Return the [X, Y] coordinate for the center point of the cell that contains the specified text.  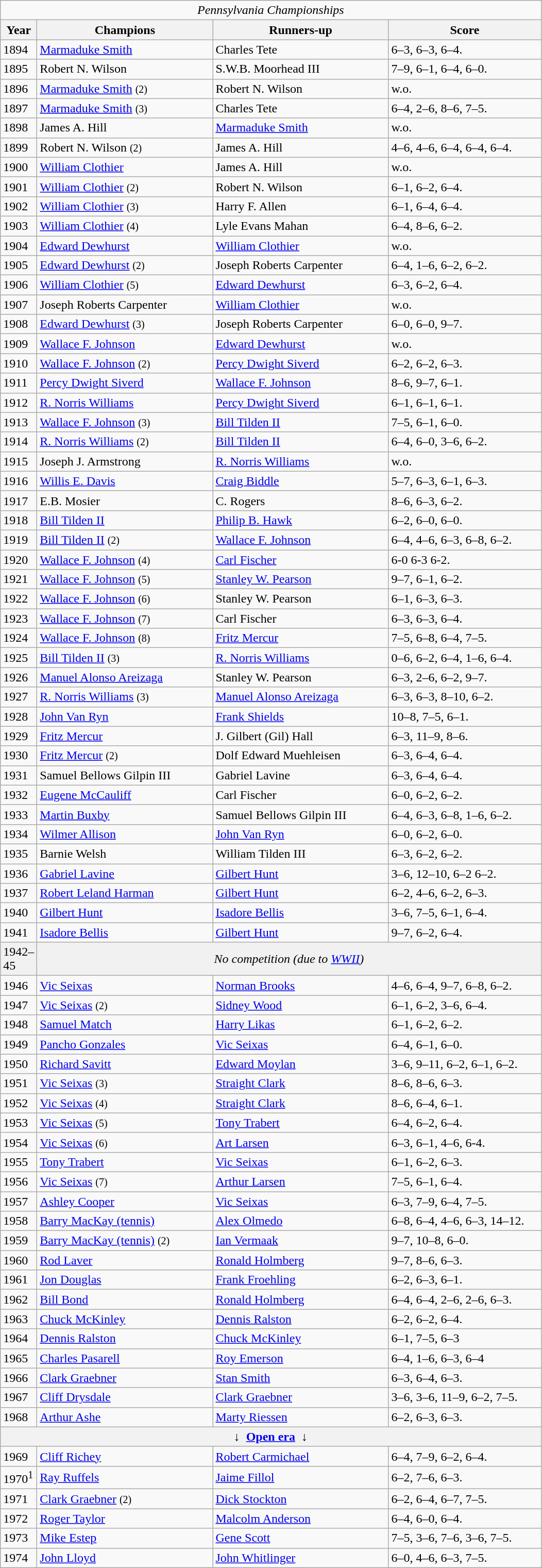
6–2, 4–6, 6–2, 6–3. [465, 893]
Ian Vermaak [301, 1241]
6–0, 6–0, 9–7. [465, 324]
1947 [19, 1005]
1900 [19, 167]
6–4, 6–3, 6–8, 1–6, 6–2. [465, 814]
1898 [19, 128]
Harry Likas [301, 1025]
Dick Stockton [301, 1499]
E.B. Mosier [125, 501]
1935 [19, 854]
6–3, 7–9, 6–4, 7–5. [465, 1202]
Dolf Edward Muehleisen [301, 756]
1960 [19, 1260]
Frank Shields [301, 716]
Jaime Fillol [301, 1477]
8–6, 9–7, 6–1. [465, 383]
1955 [19, 1162]
Ray Ruffels [125, 1477]
6–4, 2–6, 8–6, 7–5. [465, 108]
1951 [19, 1083]
6–0, 6–2, 6–2. [465, 795]
6–4, 1–6, 6–2, 6–2. [465, 265]
6–3, 2–6, 6–2, 9–7. [465, 677]
7–5, 3–6, 7–6, 3–6, 7–5. [465, 1538]
1967 [19, 1397]
Pennsylvania Championships [271, 10]
1928 [19, 716]
Year [19, 30]
1953 [19, 1123]
7–5, 6–1, 6–0. [465, 422]
3–6, 7–5, 6–1, 6–4. [465, 913]
1956 [19, 1181]
William Clothier (2) [125, 187]
Vic Seixas (4) [125, 1103]
Charles Pasarell [125, 1358]
Arthur Larsen [301, 1181]
6–2, 6–3, 6–3. [465, 1417]
1899 [19, 147]
No competition (due to WWII) [289, 959]
1902 [19, 206]
Eugene McCauliff [125, 795]
6–4, 7–9, 6–2, 6–4. [465, 1456]
1930 [19, 756]
Marmaduke Smith (3) [125, 108]
1920 [19, 559]
Wallace F. Johnson (7) [125, 619]
1924 [19, 638]
Runners-up [301, 30]
1940 [19, 913]
1908 [19, 324]
1921 [19, 579]
S.W.B. Moorhead III [301, 69]
6–3, 6–3, 8–10, 6–2. [465, 697]
6–1, 6–2, 6–2. [465, 1025]
Vic Seixas (6) [125, 1142]
1934 [19, 834]
Roy Emerson [301, 1358]
9–7, 6–2, 6–4. [465, 932]
Rod Laver [125, 1260]
6–3, 6–2, 6–2. [465, 854]
Edward Moylan [301, 1064]
1936 [19, 874]
Stan Smith [301, 1378]
Cliff Drysdale [125, 1397]
9–7, 6–1, 6–2. [465, 579]
Pancho Gonzales [125, 1044]
6–4, 4–6, 6–3, 6–8, 6–2. [465, 540]
↓ Open era ↓ [271, 1437]
1896 [19, 89]
9–7, 10–8, 6–0. [465, 1241]
4–6, 6–4, 9–7, 6–8, 6–2. [465, 986]
6–0, 6–2, 6–0. [465, 834]
Edward Dewhurst (2) [125, 265]
Wallace F. Johnson (8) [125, 638]
1910 [19, 363]
Vic Seixas (5) [125, 1123]
Bill Tilden II (2) [125, 540]
6–2, 6–3, 6–1. [465, 1280]
1959 [19, 1241]
1894 [19, 49]
6–4, 6–0, 6–4. [465, 1519]
6–3, 6–2, 6–4. [465, 285]
6–1, 6–2, 6–4. [465, 187]
1949 [19, 1044]
Marty Riessen [301, 1417]
1942–45 [19, 959]
3–6, 12–10, 6–2 6–2. [465, 874]
1897 [19, 108]
6–0, 4–6, 6–3, 7–5. [465, 1558]
1925 [19, 658]
1937 [19, 893]
1906 [19, 285]
1948 [19, 1025]
Samuel Match [125, 1025]
8–6, 6–4, 6–1. [465, 1103]
Martin Buxby [125, 814]
6–4, 6–0, 3–6, 6–2. [465, 442]
John Whitlinger [301, 1558]
Roger Taylor [125, 1519]
Jon Douglas [125, 1280]
5–7, 6–3, 6–1, 6–3. [465, 481]
William Clothier (4) [125, 226]
R. Norris Williams (2) [125, 442]
Barry MacKay (tennis) [125, 1221]
1903 [19, 226]
C. Rogers [301, 501]
1966 [19, 1378]
Gene Scott [301, 1538]
William Clothier (5) [125, 285]
Bill Tilden II (3) [125, 658]
6–4, 1–6, 6–3, 6–4 [465, 1358]
1913 [19, 422]
Wallace F. Johnson (2) [125, 363]
1965 [19, 1358]
1961 [19, 1280]
1917 [19, 501]
Vic Seixas (3) [125, 1083]
1957 [19, 1202]
1909 [19, 344]
6–1, 7–5, 6–3 [465, 1339]
7–5, 6–8, 6–4, 7–5. [465, 638]
1974 [19, 1558]
Robert N. Wilson (2) [125, 147]
1958 [19, 1221]
1952 [19, 1103]
J. Gilbert (Gil) Hall [301, 736]
6–1, 6–1, 6–1. [465, 403]
6-0 6-3 6-2. [465, 559]
6–3, 6–1, 4–6, 6-4. [465, 1142]
6–2, 7–6, 6–3. [465, 1477]
3–6, 9–11, 6–2, 6–1, 6–2. [465, 1064]
6–1, 6–4, 6–4. [465, 206]
1912 [19, 403]
7–5, 6–1, 6–4. [465, 1181]
Arthur Ashe [125, 1417]
7–9, 6–1, 6–4, 6–0. [465, 69]
6–4, 6–2, 6–4. [465, 1123]
4–6, 4–6, 6–4, 6–4, 6–4. [465, 147]
John Lloyd [125, 1558]
Philip B. Hawk [301, 520]
1968 [19, 1417]
1973 [19, 1538]
Edward Dewhurst (3) [125, 324]
6–2, 6–0, 6–0. [465, 520]
1963 [19, 1319]
1964 [19, 1339]
Malcolm Anderson [301, 1519]
6–2, 6–4, 6–7, 7–5. [465, 1499]
1905 [19, 265]
Barnie Welsh [125, 854]
Frank Froehling [301, 1280]
Cliff Richey [125, 1456]
Alex Olmedo [301, 1221]
1932 [19, 795]
1971 [19, 1499]
Vic Seixas (2) [125, 1005]
Ashley Cooper [125, 1202]
Richard Savitt [125, 1064]
Vic Seixas (7) [125, 1181]
8–6, 6–3, 6–2. [465, 501]
8–6, 8–6, 6–3. [465, 1083]
6–3, 6–4, 6–3. [465, 1378]
6–3, 11–9, 8–6. [465, 736]
1923 [19, 619]
1911 [19, 383]
Mike Estep [125, 1538]
6–2, 6–2, 6–3. [465, 363]
Score [465, 30]
3–6, 3–6, 11–9, 6–2, 7–5. [465, 1397]
R. Norris Williams (3) [125, 697]
0–6, 6–2, 6–4, 1–6, 6–4. [465, 658]
William Tilden III [301, 854]
6–4, 6–4, 2–6, 2–6, 6–3. [465, 1299]
1916 [19, 481]
Wallace F. Johnson (5) [125, 579]
6–4, 6–1, 6–0. [465, 1044]
Wallace F. Johnson (3) [125, 422]
1914 [19, 442]
Robert Leland Harman [125, 893]
Barry MacKay (tennis) (2) [125, 1241]
1927 [19, 697]
Wallace F. Johnson (6) [125, 599]
1907 [19, 305]
Joseph J. Armstrong [125, 461]
6–4, 8–6, 6–2. [465, 226]
1915 [19, 461]
William Clothier (3) [125, 206]
Art Larsen [301, 1142]
Champions [125, 30]
1962 [19, 1299]
Marmaduke Smith (2) [125, 89]
6–1, 6–3, 6–3. [465, 599]
1918 [19, 520]
1933 [19, 814]
Harry F. Allen [301, 206]
1941 [19, 932]
1895 [19, 69]
6–2, 6–2, 6–4. [465, 1319]
Wallace F. Johnson (4) [125, 559]
6–1, 6–2, 6–3. [465, 1162]
9–7, 8–6, 6–3. [465, 1260]
Craig Biddle [301, 481]
1972 [19, 1519]
1969 [19, 1456]
10–8, 7–5, 6–1. [465, 716]
6–8, 6–4, 4–6, 6–3, 14–12. [465, 1221]
1931 [19, 775]
1901 [19, 187]
Lyle Evans Mahan [301, 226]
Norman Brooks [301, 986]
1922 [19, 599]
6–1, 6–2, 3–6, 6–4. [465, 1005]
1946 [19, 986]
1950 [19, 1064]
Bill Bond [125, 1299]
1919 [19, 540]
Sidney Wood [301, 1005]
Wilmer Allison [125, 834]
Fritz Mercur (2) [125, 756]
1926 [19, 677]
1954 [19, 1142]
1929 [19, 736]
Robert Carmichael [301, 1456]
1904 [19, 246]
Clark Graebner (2) [125, 1499]
19701 [19, 1477]
Willis E. Davis [125, 481]
